From the cell containing the given text, extract its center point as (x, y) coordinate. 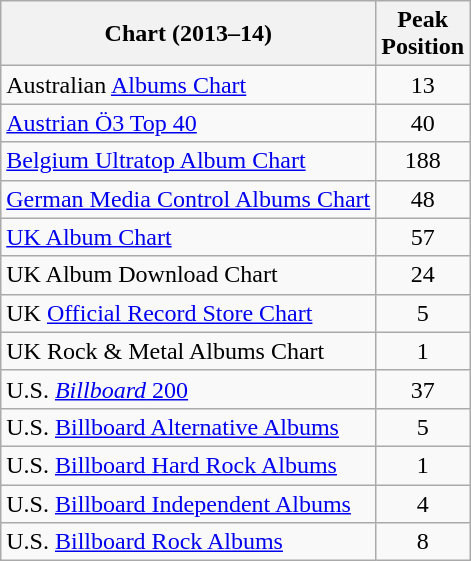
48 (423, 199)
U.S. Billboard Alternative Albums (188, 427)
UK Rock & Metal Albums Chart (188, 351)
40 (423, 123)
13 (423, 85)
U.S. Billboard 200 (188, 389)
Chart (2013–14) (188, 34)
Australian Albums Chart (188, 85)
German Media Control Albums Chart (188, 199)
37 (423, 389)
Austrian Ö3 Top 40 (188, 123)
UK Official Record Store Chart (188, 313)
U.S. Billboard Rock Albums (188, 542)
4 (423, 503)
188 (423, 161)
U.S. Billboard Independent Albums (188, 503)
24 (423, 275)
UK Album Download Chart (188, 275)
8 (423, 542)
UK Album Chart (188, 237)
PeakPosition (423, 34)
U.S. Billboard Hard Rock Albums (188, 465)
57 (423, 237)
Belgium Ultratop Album Chart (188, 161)
